Detect which cell encompasses the target text, then output its (x, y) center coordinate. 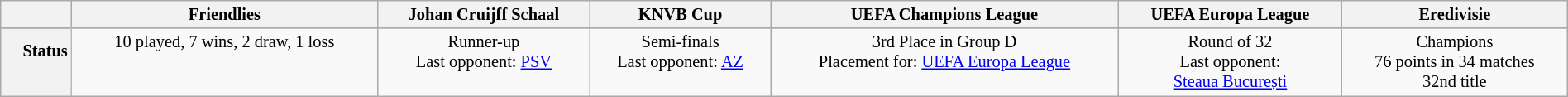
KNVB Cup (681, 14)
Friendlies (225, 14)
Champions76 points in 34 matches32nd title (1456, 62)
Eredivisie (1456, 14)
UEFA Europa League (1230, 14)
Semi-finalsLast opponent: AZ (681, 62)
UEFA Champions League (944, 14)
Status (36, 62)
3rd Place in Group DPlacement for: UEFA Europa League (944, 62)
10 played, 7 wins, 2 draw, 1 loss (225, 62)
Round of 32Last opponent:Steaua București (1230, 62)
Runner-upLast opponent: PSV (483, 62)
Johan Cruijff Schaal (483, 14)
